Find where the given text appears and provide that cell's center as [x, y] coordinate. 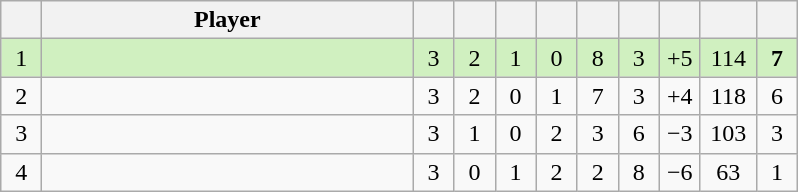
114 [728, 58]
+5 [680, 58]
118 [728, 96]
−3 [680, 134]
103 [728, 134]
4 [22, 172]
+4 [680, 96]
−6 [680, 172]
Player [228, 20]
63 [728, 172]
